Return (X, Y) of the center of cell containing provided text 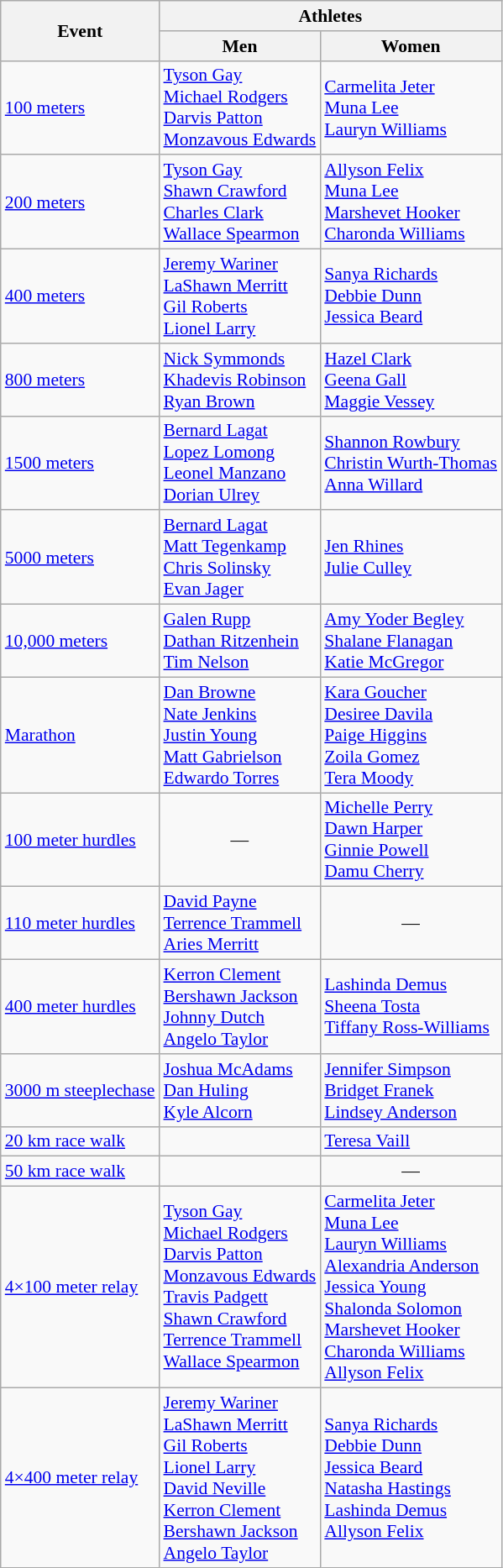
Bernard Lagat Matt Tegenkamp Chris Solinsky Evan Jager (240, 558)
David Payne Terrence Trammell Aries Merritt (240, 924)
Shannon Rowbury Christin Wurth-Thomas Anna Willard (411, 463)
Tyson Gay Shawn Crawford Charles Clark Wallace Spearmon (240, 202)
Sanya Richards Debbie Dunn Jessica Beard (411, 296)
Teresa Vaill (411, 1141)
200 meters (81, 202)
Lashinda Demus Sheena Tosta Tiffany Ross-Williams (411, 1007)
Tyson Gay Michael Rodgers Darvis Patton Monzavous Edwards Travis Padgett Shawn Crawford Terrence Trammell Wallace Spearmon (240, 1287)
50 km race walk (81, 1172)
Carmelita Jeter Muna Lee Lauryn Williams Alexandria Anderson Jessica Young Shalonda Solomon Marshevet Hooker Charonda Williams Allyson Felix (411, 1287)
Athletes (331, 16)
Event (81, 30)
Carmelita Jeter Muna Lee Lauryn Williams (411, 108)
Hazel ClarkGeena Gall Maggie Vessey (411, 380)
4×400 meter relay (81, 1477)
400 meters (81, 296)
800 meters (81, 380)
Joshua McAdams Dan Huling Kyle Alcorn (240, 1090)
Amy Yoder Begley Shalane Flanagan Katie McGregor (411, 642)
3000 m steeplechase (81, 1090)
110 meter hurdles (81, 924)
Jen Rhines Julie Culley (411, 558)
Michelle Perry Dawn Harper Ginnie Powell Damu Cherry (411, 840)
100 meter hurdles (81, 840)
400 meter hurdles (81, 1007)
Nick Symmonds Khadevis Robinson Ryan Brown (240, 380)
Sanya RichardsDebbie Dunn Jessica Beard Natasha Hastings Lashinda Demus Allyson Felix (411, 1477)
Jeremy Wariner LaShawn Merritt Gil Roberts Lionel Larry David Neville Kerron Clement Bershawn Jackson Angelo Taylor (240, 1477)
Marathon (81, 735)
5000 meters (81, 558)
Women (411, 46)
Tyson Gay Michael Rodgers Darvis Patton Monzavous Edwards (240, 108)
Bernard Lagat Lopez Lomong Leonel Manzano Dorian Ulrey (240, 463)
Allyson Felix Muna LeeMarshevet Hooker Charonda Williams (411, 202)
Galen Rupp Dathan Ritzenhein Tim Nelson (240, 642)
20 km race walk (81, 1141)
Dan Browne Nate Jenkins Justin Young Matt Gabrielson Edwardo Torres (240, 735)
10,000 meters (81, 642)
100 meters (81, 108)
Jennifer Simpson Bridget Franek Lindsey Anderson (411, 1090)
Kara Goucher Desiree Davila Paige Higgins Zoila Gomez Tera Moody (411, 735)
Kerron Clement Bershawn JacksonJohnny Dutch Angelo Taylor (240, 1007)
Men (240, 46)
Jeremy WarinerLaShawn Merritt Gil Roberts Lionel Larry (240, 296)
4×100 meter relay (81, 1287)
1500 meters (81, 463)
